Find where the given text appears and provide that cell's center as (X, Y) coordinate. 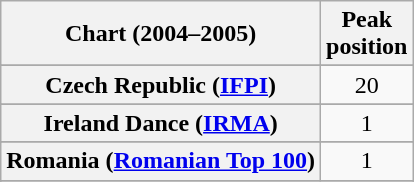
Chart (2004–2005) (161, 34)
Romania (Romanian Top 100) (161, 161)
Peakposition (367, 34)
Ireland Dance (IRMA) (161, 123)
20 (367, 85)
Czech Republic (IFPI) (161, 85)
